Output the (X, Y) coordinate of the center of the cell containing the given text.  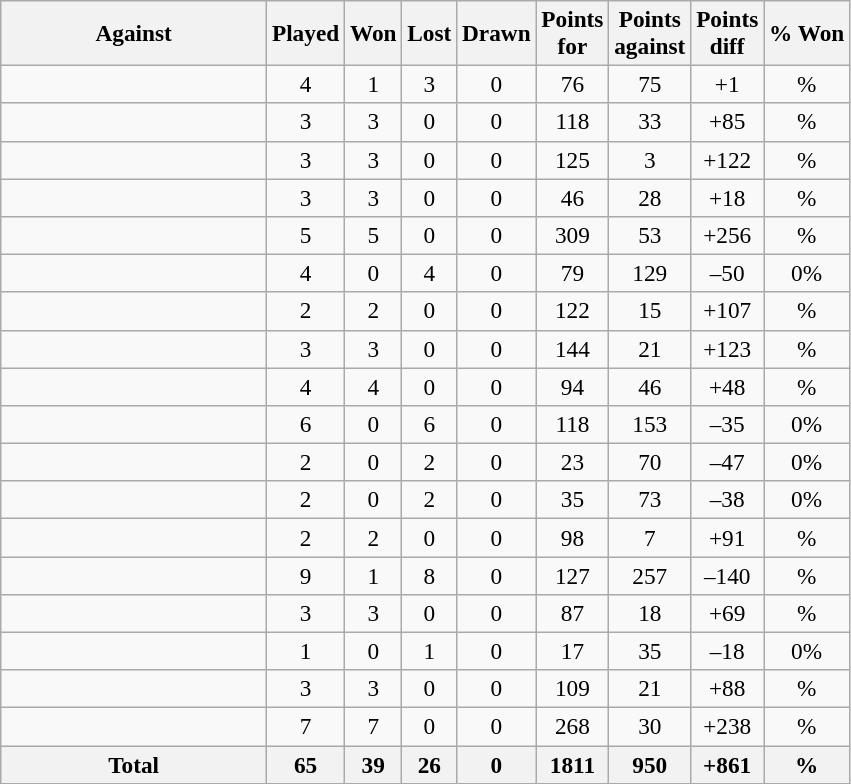
53 (650, 235)
257 (650, 575)
65 (306, 764)
39 (374, 764)
109 (572, 689)
33 (650, 122)
+88 (728, 689)
Total (134, 764)
Lost (430, 32)
+861 (728, 764)
–50 (728, 273)
Points against (650, 32)
–35 (728, 424)
75 (650, 84)
129 (650, 273)
Points for (572, 32)
Drawn (496, 32)
Against (134, 32)
8 (430, 575)
30 (650, 726)
–38 (728, 500)
125 (572, 160)
+69 (728, 613)
73 (650, 500)
26 (430, 764)
9 (306, 575)
+122 (728, 160)
87 (572, 613)
+238 (728, 726)
+1 (728, 84)
122 (572, 311)
+85 (728, 122)
15 (650, 311)
309 (572, 235)
Points diff (728, 32)
950 (650, 764)
Played (306, 32)
+18 (728, 197)
79 (572, 273)
94 (572, 386)
28 (650, 197)
18 (650, 613)
144 (572, 349)
Won (374, 32)
268 (572, 726)
–18 (728, 651)
76 (572, 84)
153 (650, 424)
70 (650, 462)
+256 (728, 235)
+48 (728, 386)
+123 (728, 349)
% Won (807, 32)
17 (572, 651)
–47 (728, 462)
1811 (572, 764)
+91 (728, 537)
+107 (728, 311)
98 (572, 537)
127 (572, 575)
–140 (728, 575)
23 (572, 462)
